Extract the [X, Y] coordinate from the center of the cell holding the provided text.  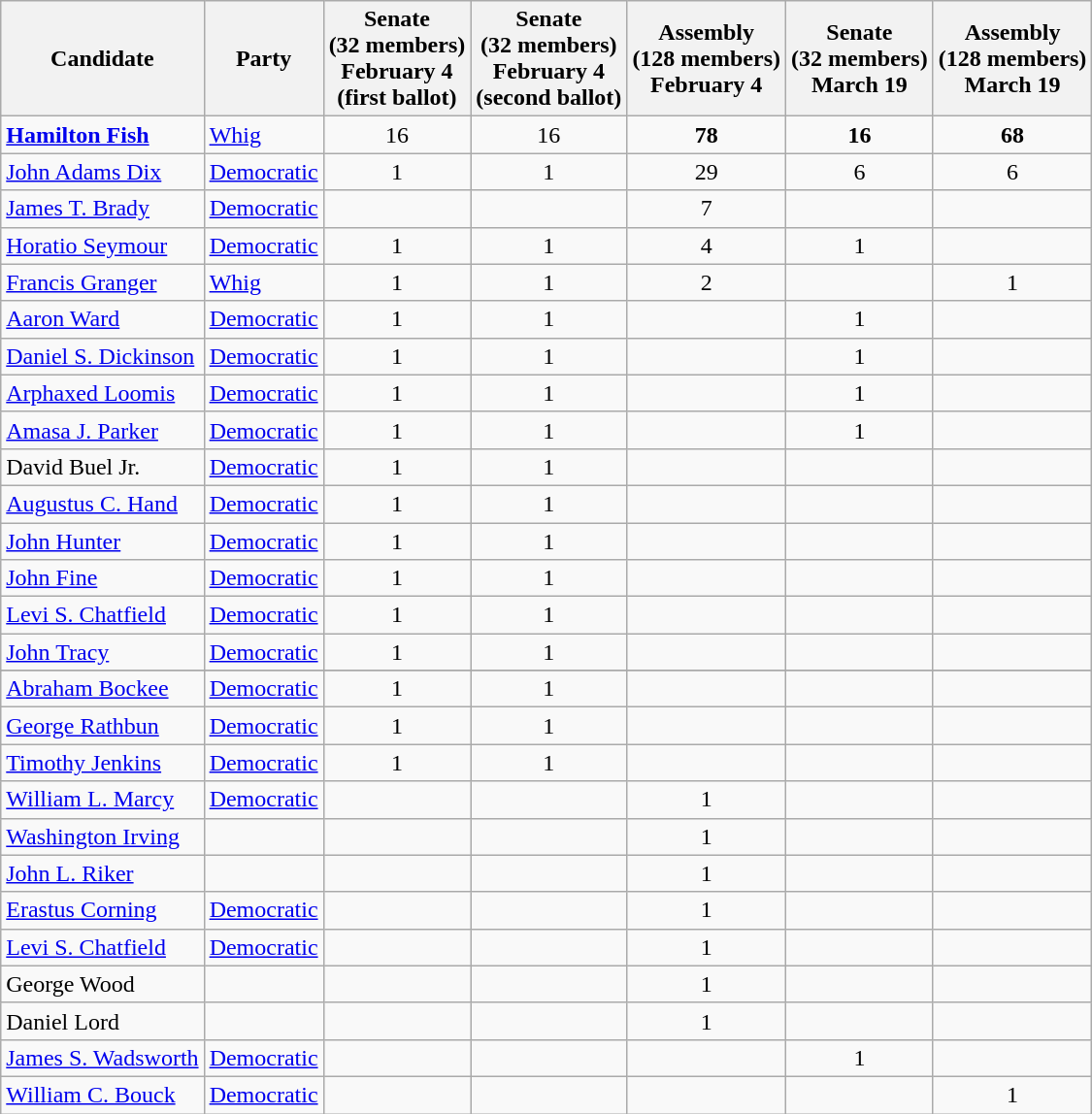
David Buel Jr. [103, 467]
John Fine [103, 578]
Aaron Ward [103, 319]
68 [1012, 135]
John Hunter [103, 541]
Assembly(128 members)February 4 [707, 58]
29 [707, 172]
Daniel S. Dickinson [103, 356]
Washington Irving [103, 836]
Senate(32 members)February 4(first ballot) [397, 58]
William C. Bouck [103, 1095]
Augustus C. Hand [103, 504]
Assembly(128 members)March 19 [1012, 58]
William L. Marcy [103, 800]
Amasa J. Parker [103, 430]
78 [707, 135]
Francis Granger [103, 282]
Erastus Corning [103, 910]
Senate(32 members)February 4(second ballot) [549, 58]
Horatio Seymour [103, 246]
John Adams Dix [103, 172]
George Rathbun [103, 726]
John Tracy [103, 652]
George Wood [103, 984]
John L. Riker [103, 873]
Arphaxed Loomis [103, 393]
Hamilton Fish [103, 135]
James S. Wadsworth [103, 1058]
James T. Brady [103, 209]
Senate(32 members)March 19 [860, 58]
Abraham Bockee [103, 689]
4 [707, 246]
2 [707, 282]
7 [707, 209]
Timothy Jenkins [103, 763]
Daniel Lord [103, 1021]
Party [264, 58]
Candidate [103, 58]
